From the cell containing the given text, extract its center point as [x, y] coordinate. 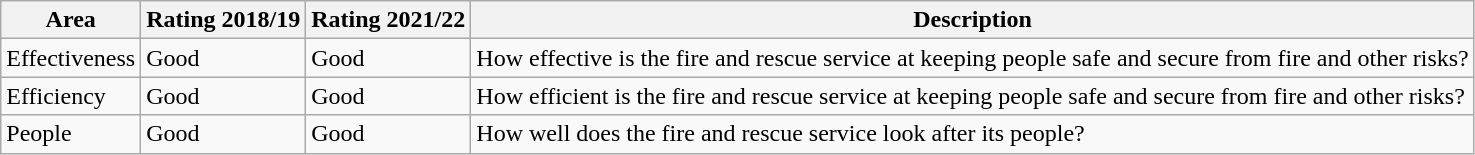
How effective is the fire and rescue service at keeping people safe and secure from fire and other risks? [973, 58]
How well does the fire and rescue service look after its people? [973, 134]
Effectiveness [71, 58]
How efficient is the fire and rescue service at keeping people safe and secure from fire and other risks? [973, 96]
Rating 2021/22 [388, 20]
Efficiency [71, 96]
Rating 2018/19 [224, 20]
Area [71, 20]
Description [973, 20]
People [71, 134]
